Determine the (x, y) coordinate at the center of the cell enclosing the given text.  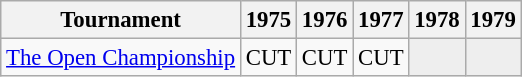
The Open Championship (121, 58)
1977 (381, 20)
1978 (437, 20)
1976 (325, 20)
1975 (268, 20)
Tournament (121, 20)
1979 (493, 20)
